Detect which cell encompasses the target text, then output its [X, Y] center coordinate. 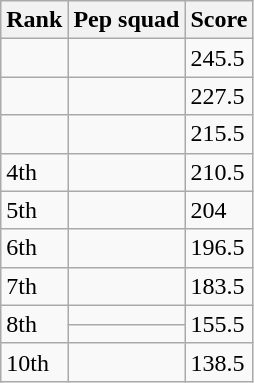
Rank [34, 20]
210.5 [219, 172]
Score [219, 20]
204 [219, 210]
245.5 [219, 58]
10th [34, 362]
196.5 [219, 248]
183.5 [219, 286]
138.5 [219, 362]
Pep squad [126, 20]
227.5 [219, 96]
8th [34, 324]
5th [34, 210]
215.5 [219, 134]
4th [34, 172]
6th [34, 248]
7th [34, 286]
155.5 [219, 324]
